Provide the (x, y) coordinate of the cell's center where the given text is located.  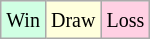
Loss (126, 20)
Draw (72, 20)
Win (24, 20)
